Extract the [X, Y] coordinate from the center of the cell holding the provided text.  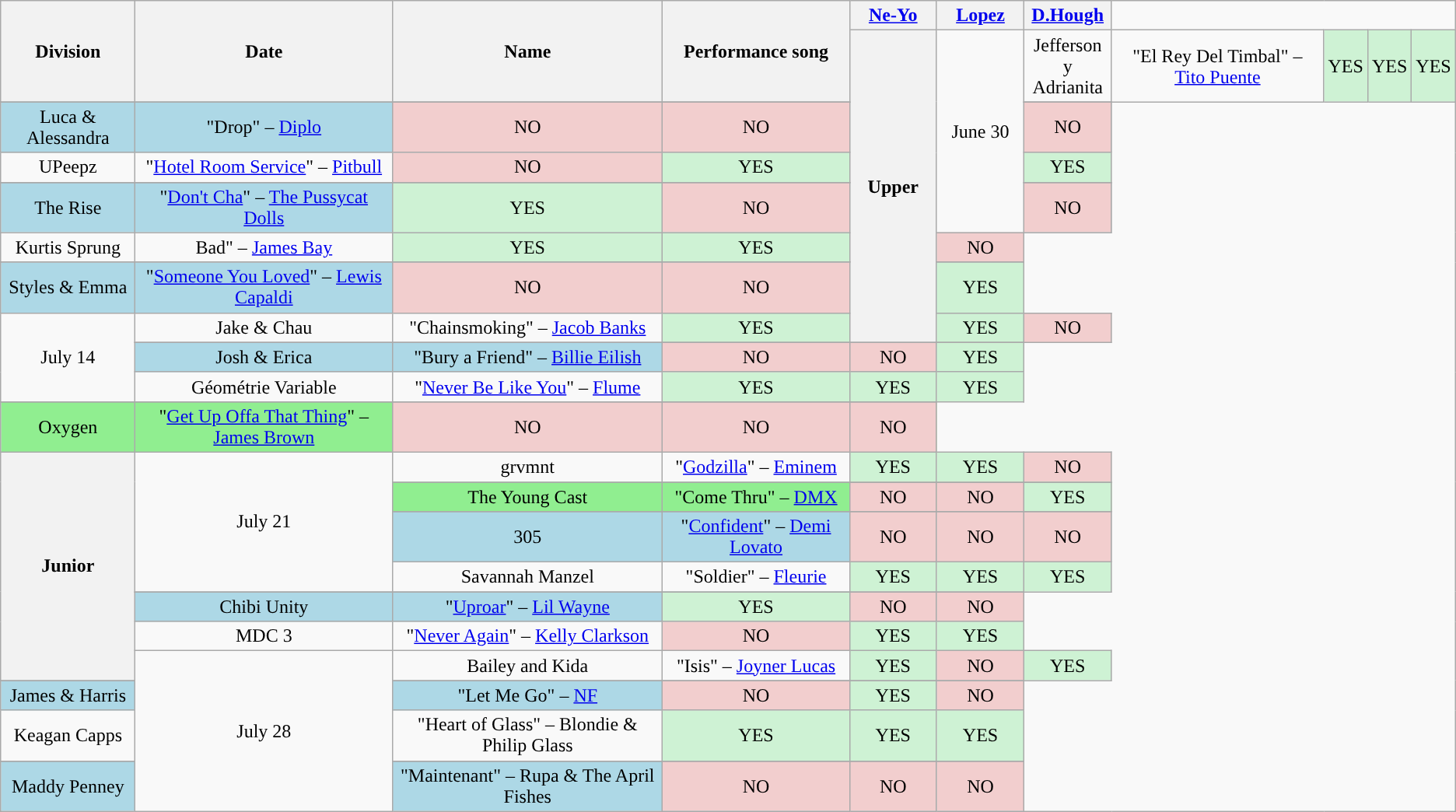
Jefferson y Adrianita [1068, 66]
Oxygen [68, 426]
"Confident" – Demi Lovato [756, 537]
"Someone You Loved" – Lewis Capaldi [264, 288]
Junior [68, 566]
UPeepz [68, 167]
Chibi Unity [264, 607]
The Rise [68, 207]
Luca & Alessandra [68, 128]
"Come Thru" – DMX [756, 497]
Lopez [980, 16]
James & Harris [68, 695]
Date [264, 51]
Kurtis Sprung [68, 247]
Bailey and Kida [527, 666]
The Young Cast [527, 497]
Upper [893, 187]
Josh & Erica [264, 357]
"Godzilla" – Eminem [756, 467]
"Soldier" – Fleurie [756, 577]
Keagan Capps [68, 736]
Styles & Emma [68, 288]
"Drop" – Diplo [264, 128]
"Isis" – Joyner Lucas [756, 666]
"Maintenant" – Rupa & The April Fishes [527, 786]
Géométrie Variable [264, 387]
"Uproar" – Lil Wayne [527, 607]
"Never Be Like You" – Flume [527, 387]
Division [68, 51]
grvmnt [527, 467]
"Bury a Friend" – Billie Eilish [527, 357]
"Heart of Glass" – Blondie & Philip Glass [527, 736]
July 14 [68, 357]
Maddy Penney [68, 786]
D.Hough [1068, 16]
Jake & Chau [264, 327]
"El Rey Del Timbal" – Tito Puente [1218, 66]
Ne-Yo [893, 16]
"Never Again" – Kelly Clarkson [527, 636]
June 30 [980, 131]
"Let Me Go" – NF [527, 695]
"Get Up Offa That Thing" – James Brown [264, 426]
MDC 3 [264, 636]
Bad" – James Bay [264, 247]
Performance song [756, 51]
Savannah Manzel [527, 577]
"Hotel Room Service" – Pitbull [264, 167]
"Chainsmoking" – Jacob Banks [527, 327]
July 21 [264, 521]
305 [527, 537]
"Don't Cha" – The Pussycat Dolls [264, 207]
July 28 [264, 731]
Name [527, 51]
